From the cell containing the given text, extract its center point as [X, Y] coordinate. 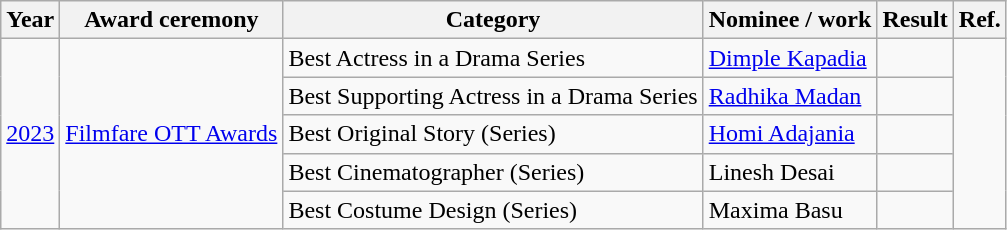
2023 [30, 134]
Category [493, 20]
Radhika Madan [790, 96]
Filmfare OTT Awards [172, 134]
Best Cinematographer (Series) [493, 172]
Ref. [980, 20]
Maxima Basu [790, 210]
Award ceremony [172, 20]
Result [915, 20]
Best Original Story (Series) [493, 134]
Best Supporting Actress in a Drama Series [493, 96]
Homi Adajania [790, 134]
Year [30, 20]
Nominee / work [790, 20]
Linesh Desai [790, 172]
Best Costume Design (Series) [493, 210]
Best Actress in a Drama Series [493, 58]
Dimple Kapadia [790, 58]
